Locate the cell with the specified text and output its (x, y) center coordinate. 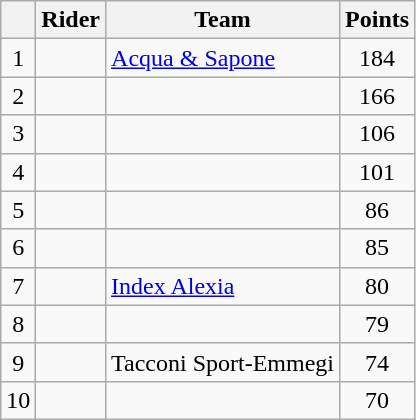
184 (378, 58)
74 (378, 362)
Rider (71, 20)
9 (18, 362)
4 (18, 172)
Team (223, 20)
85 (378, 248)
Acqua & Sapone (223, 58)
6 (18, 248)
79 (378, 324)
86 (378, 210)
8 (18, 324)
70 (378, 400)
101 (378, 172)
Tacconi Sport-Emmegi (223, 362)
Index Alexia (223, 286)
7 (18, 286)
80 (378, 286)
2 (18, 96)
10 (18, 400)
Points (378, 20)
5 (18, 210)
1 (18, 58)
106 (378, 134)
3 (18, 134)
166 (378, 96)
